Return [X, Y] of the center of cell containing provided text 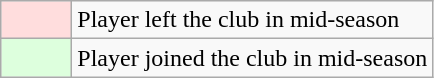
Player joined the club in mid-season [252, 58]
Player left the club in mid-season [252, 20]
